From the cell containing the given text, extract its center point as (x, y) coordinate. 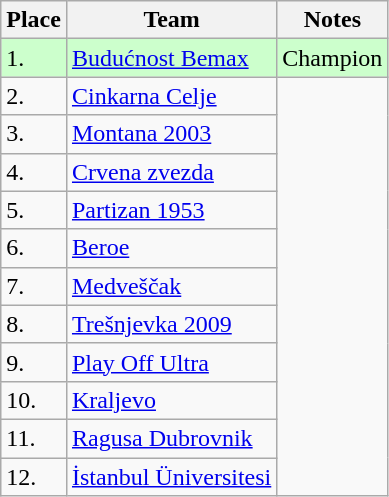
3. (34, 134)
Montana 2003 (171, 134)
Cinkarna Celje (171, 96)
1. (34, 58)
8. (34, 324)
4. (34, 172)
Notes (332, 20)
Kraljevo (171, 400)
İstanbul Üniversitesi (171, 477)
Trešnjevka 2009 (171, 324)
Champion (332, 58)
6. (34, 248)
Budućnost Bemax (171, 58)
12. (34, 477)
7. (34, 286)
Place (34, 20)
2. (34, 96)
Ragusa Dubrovnik (171, 438)
10. (34, 400)
Crvena zvezda (171, 172)
Team (171, 20)
11. (34, 438)
5. (34, 210)
Partizan 1953 (171, 210)
9. (34, 362)
Medveščak (171, 286)
Play Off Ultra (171, 362)
Beroe (171, 248)
